Extract the (x, y) coordinate from the center of the cell holding the provided text.  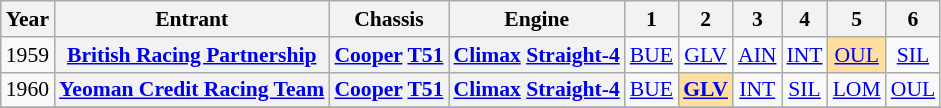
1959 (28, 55)
Entrant (192, 19)
2 (706, 19)
Engine (537, 19)
1 (652, 19)
British Racing Partnership (192, 55)
AIN (757, 55)
3 (757, 19)
Yeoman Credit Racing Team (192, 90)
Year (28, 19)
5 (857, 19)
1960 (28, 90)
6 (913, 19)
4 (805, 19)
LOM (857, 90)
Chassis (388, 19)
